Identify which cell holds the provided text, then report its [x, y] central coordinate. 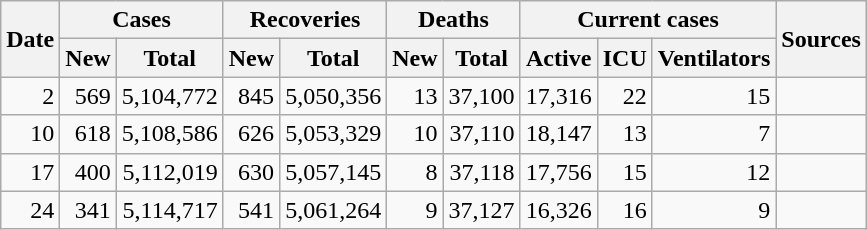
Sources [822, 39]
5,050,356 [334, 96]
400 [88, 172]
16,326 [558, 210]
5,104,772 [170, 96]
Current cases [648, 20]
7 [714, 134]
541 [251, 210]
Recoveries [304, 20]
618 [88, 134]
17,316 [558, 96]
5,114,717 [170, 210]
37,127 [482, 210]
12 [714, 172]
845 [251, 96]
37,100 [482, 96]
37,118 [482, 172]
626 [251, 134]
17,756 [558, 172]
Date [30, 39]
16 [624, 210]
569 [88, 96]
5,061,264 [334, 210]
2 [30, 96]
Ventilators [714, 58]
5,112,019 [170, 172]
5,108,586 [170, 134]
5,057,145 [334, 172]
Cases [142, 20]
37,110 [482, 134]
18,147 [558, 134]
22 [624, 96]
17 [30, 172]
8 [415, 172]
ICU [624, 58]
630 [251, 172]
341 [88, 210]
24 [30, 210]
Active [558, 58]
5,053,329 [334, 134]
Deaths [454, 20]
